Return (x, y) of the center of cell containing provided text 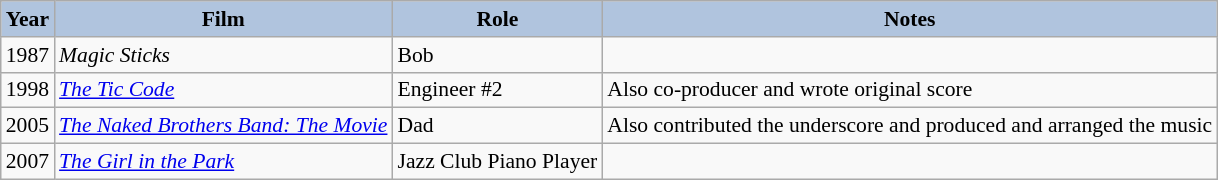
2007 (28, 162)
Jazz Club Piano Player (498, 162)
1987 (28, 55)
Bob (498, 55)
Engineer #2 (498, 90)
Dad (498, 126)
Year (28, 19)
The Naked Brothers Band: The Movie (223, 126)
Also co-producer and wrote original score (910, 90)
1998 (28, 90)
The Girl in the Park (223, 162)
The Tic Code (223, 90)
2005 (28, 126)
Magic Sticks (223, 55)
Also contributed the underscore and produced and arranged the music (910, 126)
Role (498, 19)
Film (223, 19)
Notes (910, 19)
